Output the [x, y] coordinate of the center of the cell containing the given text.  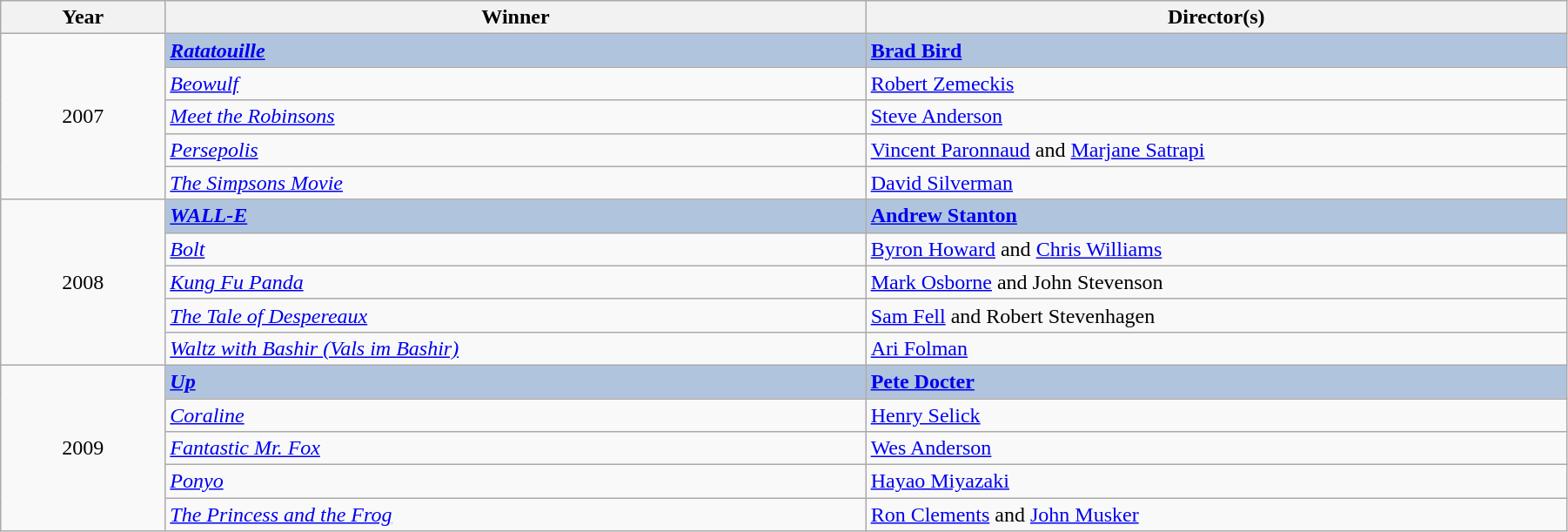
Waltz with Bashir (Vals im Bashir) [515, 348]
Ratatouille [515, 51]
Sam Fell and Robert Stevenhagen [1216, 315]
David Silverman [1216, 183]
Mark Osborne and John Stevenson [1216, 282]
Persepolis [515, 150]
Beowulf [515, 84]
The Tale of Despereaux [515, 315]
Henry Selick [1216, 415]
Up [515, 381]
Wes Anderson [1216, 448]
Ponyo [515, 481]
WALL-E [515, 216]
Ari Folman [1216, 348]
Coraline [515, 415]
Meet the Robinsons [515, 117]
Year [84, 17]
Andrew Stanton [1216, 216]
2008 [84, 282]
Robert Zemeckis [1216, 84]
Winner [515, 17]
Byron Howard and Chris Williams [1216, 249]
Steve Anderson [1216, 117]
Brad Bird [1216, 51]
Vincent Paronnaud and Marjane Satrapi [1216, 150]
Ron Clements and John Musker [1216, 515]
Kung Fu Panda [515, 282]
Bolt [515, 249]
The Simpsons Movie [515, 183]
The Princess and the Frog [515, 515]
2009 [84, 448]
Pete Docter [1216, 381]
Hayao Miyazaki [1216, 481]
Director(s) [1216, 17]
Fantastic Mr. Fox [515, 448]
2007 [84, 117]
